Return (x, y) of the center of cell containing provided text 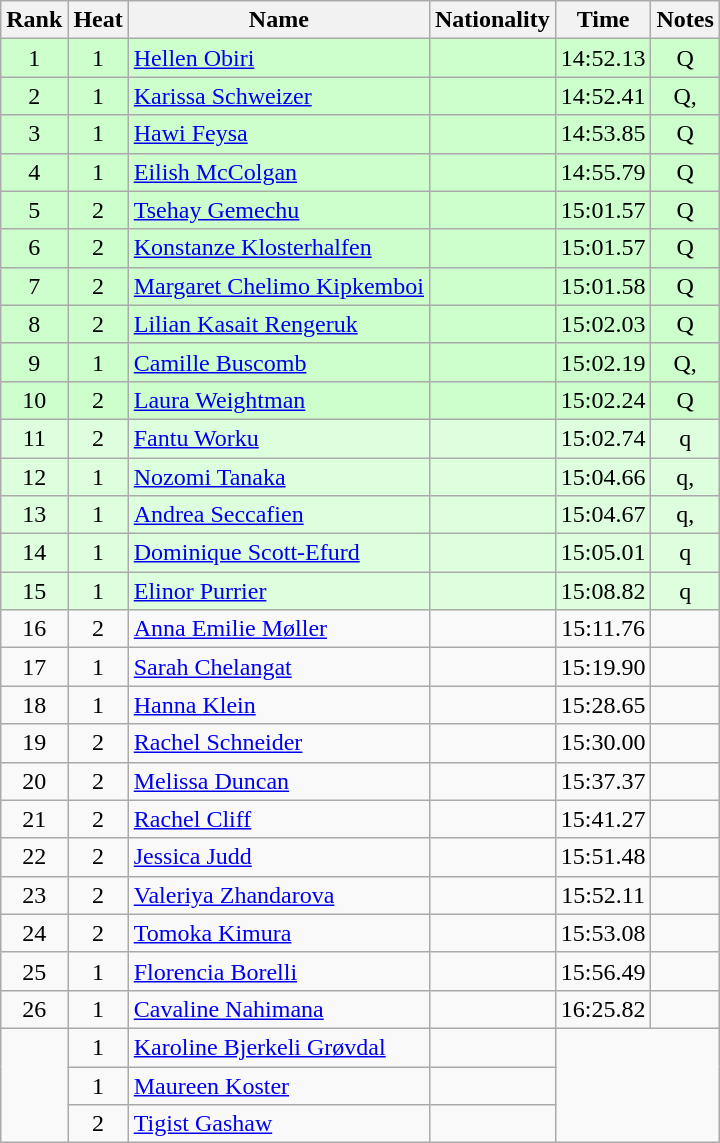
4 (34, 172)
15:04.67 (603, 515)
Nozomi Tanaka (278, 477)
Dominique Scott-Efurd (278, 553)
15 (34, 591)
Camille Buscomb (278, 362)
15:08.82 (603, 591)
Rank (34, 20)
6 (34, 248)
Hawi Feysa (278, 134)
13 (34, 515)
Konstanze Klosterhalfen (278, 248)
15:41.27 (603, 819)
15:02.19 (603, 362)
15:02.74 (603, 438)
Hellen Obiri (278, 58)
Florencia Borelli (278, 971)
Anna Emilie Møller (278, 629)
Tsehay Gemechu (278, 210)
15:04.66 (603, 477)
16 (34, 629)
22 (34, 857)
14:55.79 (603, 172)
12 (34, 477)
21 (34, 819)
Time (603, 20)
Name (278, 20)
25 (34, 971)
Heat (98, 20)
Melissa Duncan (278, 781)
Jessica Judd (278, 857)
15:19.90 (603, 667)
Andrea Seccafien (278, 515)
15:02.03 (603, 324)
18 (34, 705)
Nationality (492, 20)
14 (34, 553)
Karissa Schweizer (278, 96)
15:05.01 (603, 553)
Margaret Chelimo Kipkemboi (278, 286)
Laura Weightman (278, 400)
10 (34, 400)
3 (34, 134)
15:37.37 (603, 781)
Tigist Gashaw (278, 1124)
11 (34, 438)
14:52.13 (603, 58)
16:25.82 (603, 1009)
15:51.48 (603, 857)
Rachel Schneider (278, 743)
15:30.00 (603, 743)
15:02.24 (603, 400)
15:53.08 (603, 933)
20 (34, 781)
Sarah Chelangat (278, 667)
26 (34, 1009)
19 (34, 743)
Valeriya Zhandarova (278, 895)
15:01.58 (603, 286)
15:56.49 (603, 971)
17 (34, 667)
24 (34, 933)
14:53.85 (603, 134)
Karoline Bjerkeli Grøvdal (278, 1047)
23 (34, 895)
Cavaline Nahimana (278, 1009)
15:52.11 (603, 895)
Hanna Klein (278, 705)
7 (34, 286)
14:52.41 (603, 96)
5 (34, 210)
Maureen Koster (278, 1085)
Notes (685, 20)
8 (34, 324)
15:11.76 (603, 629)
Elinor Purrier (278, 591)
Tomoka Kimura (278, 933)
9 (34, 362)
Eilish McColgan (278, 172)
Rachel Cliff (278, 819)
Lilian Kasait Rengeruk (278, 324)
15:28.65 (603, 705)
Fantu Worku (278, 438)
